Detect which cell encompasses the target text, then output its [X, Y] center coordinate. 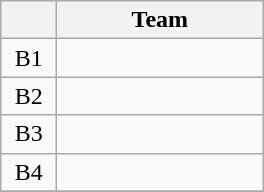
Team [160, 20]
B1 [29, 58]
B4 [29, 172]
B2 [29, 96]
B3 [29, 134]
